Identify which cell holds the provided text, then report its (X, Y) central coordinate. 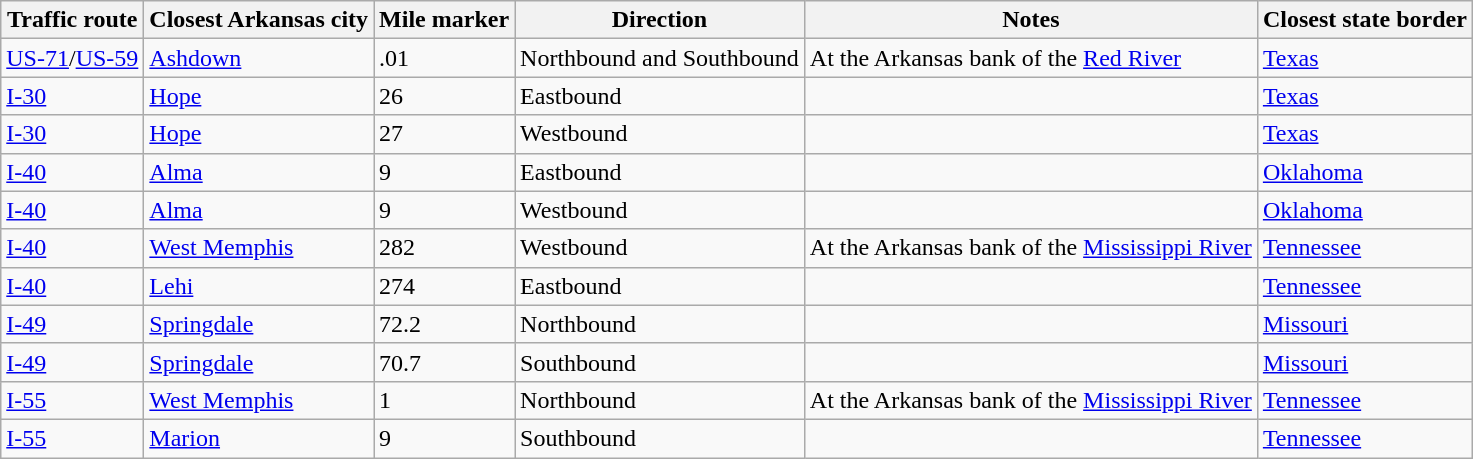
.01 (444, 58)
Traffic route (72, 20)
Closest state border (1364, 20)
Closest Arkansas city (259, 20)
Ashdown (259, 58)
282 (444, 248)
27 (444, 134)
1 (444, 400)
US-71/US-59 (72, 58)
Northbound and Southbound (660, 58)
Lehi (259, 286)
At the Arkansas bank of the Red River (1030, 58)
Mile marker (444, 20)
72.2 (444, 324)
70.7 (444, 362)
Direction (660, 20)
26 (444, 96)
Notes (1030, 20)
274 (444, 286)
Marion (259, 438)
